Locate the cell with the specified text and output its [X, Y] center coordinate. 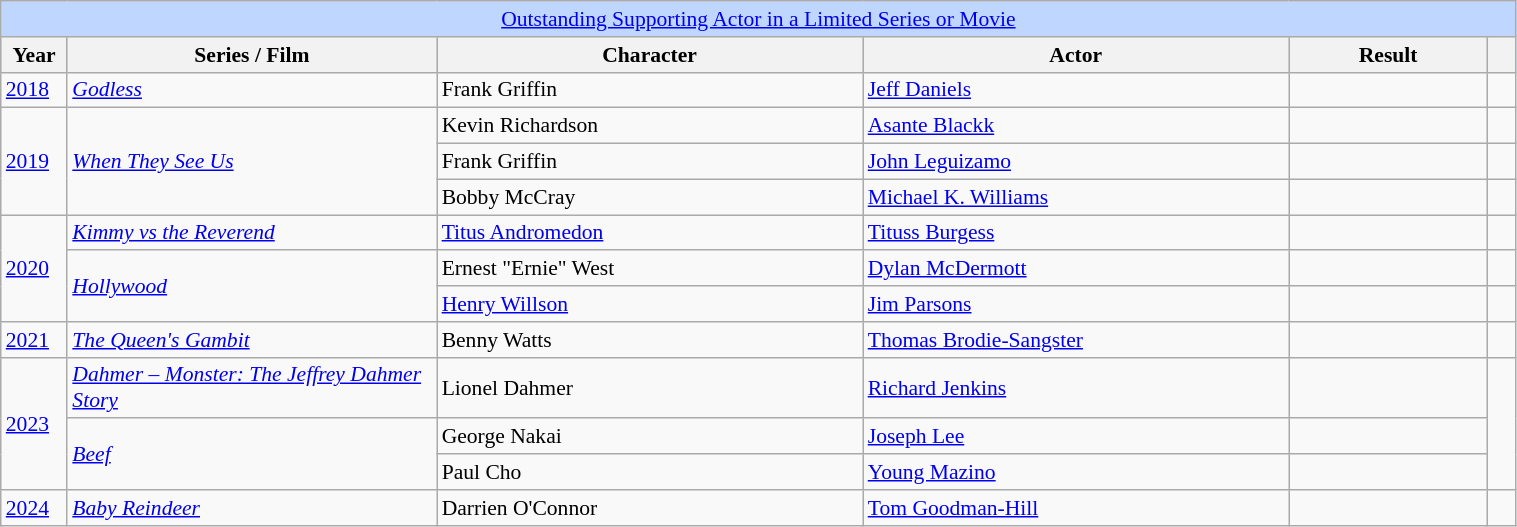
George Nakai [650, 437]
Character [650, 55]
Henry Willson [650, 304]
The Queen's Gambit [252, 340]
Young Mazino [1076, 472]
Baby Reindeer [252, 508]
When They See Us [252, 162]
Actor [1076, 55]
Richard Jenkins [1076, 388]
Benny Watts [650, 340]
Godless [252, 90]
2019 [34, 162]
Beef [252, 454]
Paul Cho [650, 472]
Ernest "Ernie" West [650, 269]
2018 [34, 90]
Bobby McCray [650, 197]
Tom Goodman-Hill [1076, 508]
Tituss Burgess [1076, 233]
Dylan McDermott [1076, 269]
Lionel Dahmer [650, 388]
Michael K. Williams [1076, 197]
Series / Film [252, 55]
Asante Blackk [1076, 126]
Jeff Daniels [1076, 90]
2024 [34, 508]
John Leguizamo [1076, 162]
Joseph Lee [1076, 437]
2023 [34, 423]
Kimmy vs the Reverend [252, 233]
Outstanding Supporting Actor in a Limited Series or Movie [758, 19]
Year [34, 55]
Darrien O'Connor [650, 508]
Kevin Richardson [650, 126]
Jim Parsons [1076, 304]
Hollywood [252, 286]
Dahmer – Monster: The Jeffrey Dahmer Story [252, 388]
2021 [34, 340]
Thomas Brodie-Sangster [1076, 340]
2020 [34, 268]
Result [1388, 55]
Titus Andromedon [650, 233]
